Search for the cell housing the specified text and yield its [x, y] center coordinate. 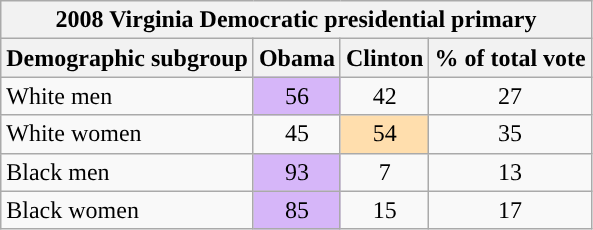
Black men [128, 172]
15 [384, 210]
13 [510, 172]
Black women [128, 210]
7 [384, 172]
35 [510, 134]
85 [296, 210]
Obama [296, 58]
Clinton [384, 58]
Demographic subgroup [128, 58]
White women [128, 134]
% of total vote [510, 58]
2008 Virginia Democratic presidential primary [296, 20]
56 [296, 96]
45 [296, 134]
93 [296, 172]
27 [510, 96]
54 [384, 134]
White men [128, 96]
17 [510, 210]
42 [384, 96]
